Provide the (X, Y) coordinate of the cell's center where the given text is located.  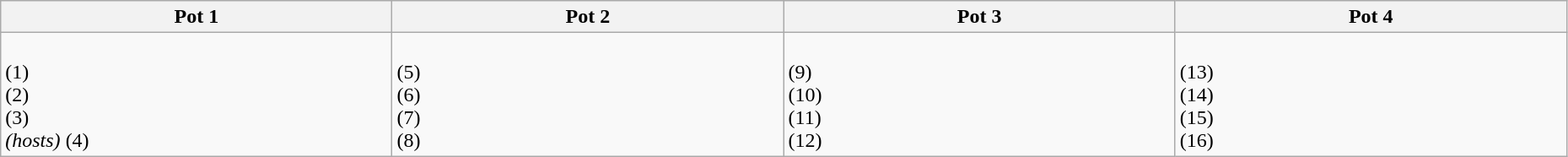
(1) (2) (3) (hosts) (4) (197, 95)
Pot 3 (979, 17)
(13) (14) (15) (16) (1371, 95)
Pot 4 (1371, 17)
Pot 1 (197, 17)
(9) (10) (11) (12) (979, 95)
Pot 2 (588, 17)
(5) (6) (7) (8) (588, 95)
